Capture the cell that displays the provided text and extract its (x, y) central coordinate. 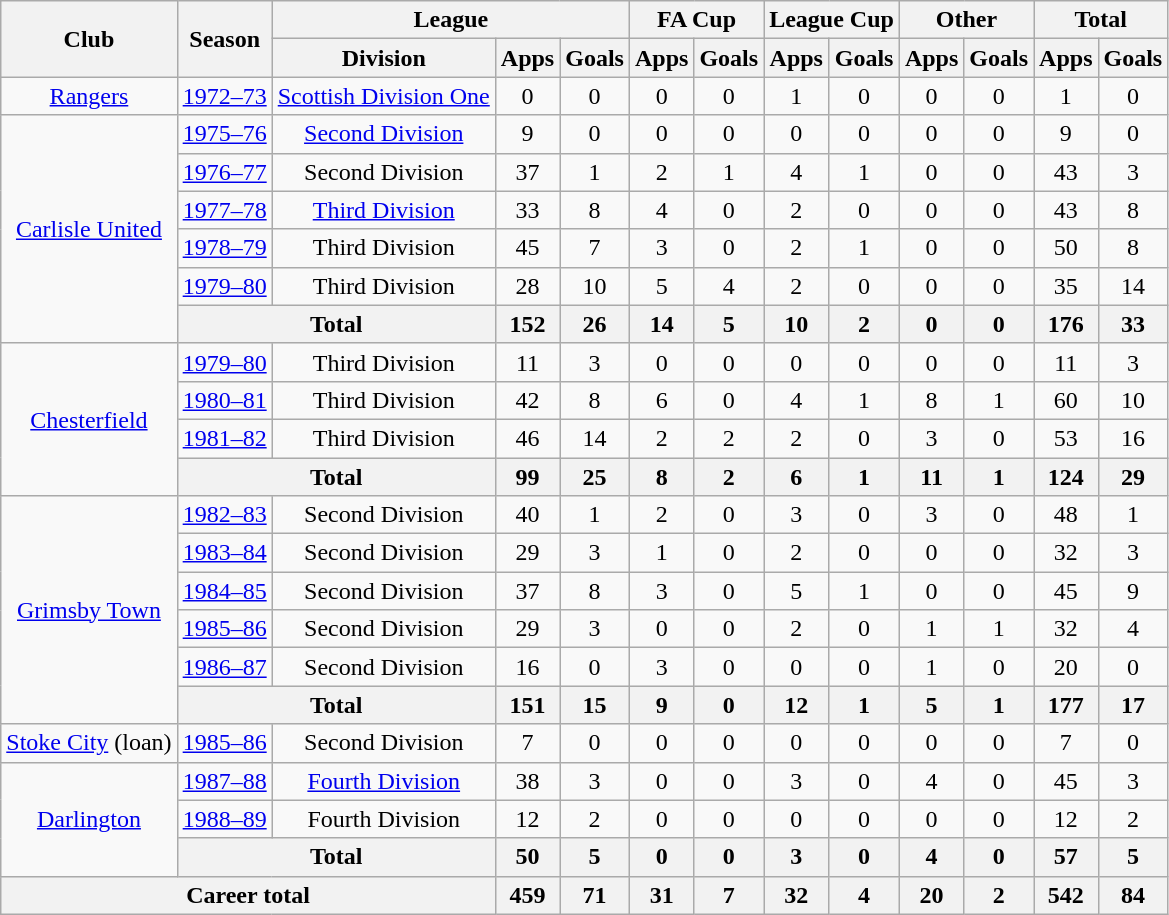
1976–77 (224, 172)
28 (527, 286)
84 (1133, 895)
40 (527, 515)
Other (966, 20)
1978–79 (224, 248)
459 (527, 895)
25 (595, 477)
1982–83 (224, 515)
38 (527, 781)
35 (1066, 286)
151 (527, 705)
542 (1066, 895)
71 (595, 895)
1981–82 (224, 438)
176 (1066, 324)
FA Cup (696, 20)
Darlington (89, 819)
1980–81 (224, 400)
Season (224, 39)
60 (1066, 400)
152 (527, 324)
Chesterfield (89, 419)
57 (1066, 857)
1988–89 (224, 819)
48 (1066, 515)
Carlisle United (89, 229)
1983–84 (224, 553)
15 (595, 705)
Club (89, 39)
League Cup (832, 20)
League (450, 20)
53 (1066, 438)
31 (661, 895)
Grimsby Town (89, 610)
Scottish Division One (384, 96)
Rangers (89, 96)
177 (1066, 705)
1986–87 (224, 667)
42 (527, 400)
Division (384, 58)
17 (1133, 705)
1975–76 (224, 134)
1977–78 (224, 210)
1972–73 (224, 96)
46 (527, 438)
Stoke City (loan) (89, 743)
26 (595, 324)
1987–88 (224, 781)
124 (1066, 477)
99 (527, 477)
Career total (248, 895)
1984–85 (224, 591)
